Pinpoint the cell where the given text exists, returning its [x, y] midpoint coordinate. 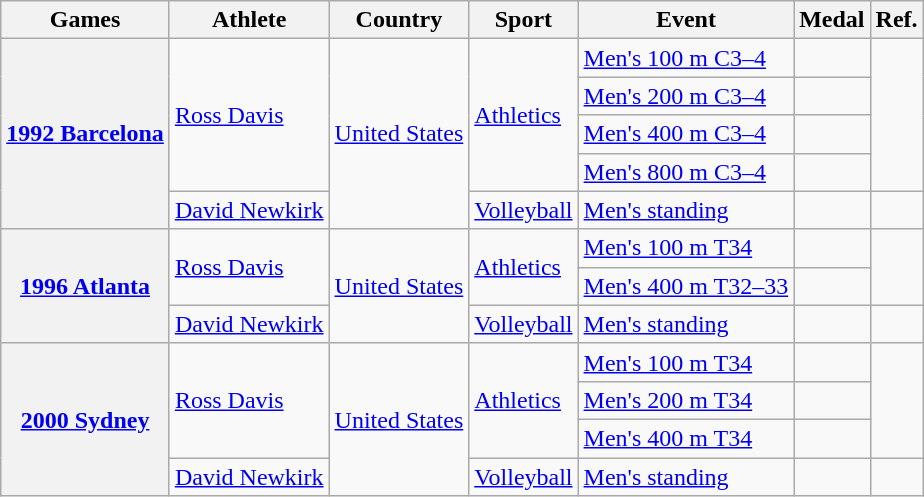
Sport [524, 20]
Men's 400 m T32–33 [686, 286]
Men's 100 m C3–4 [686, 58]
2000 Sydney [86, 419]
Athlete [249, 20]
Event [686, 20]
1996 Atlanta [86, 286]
Men's 800 m C3–4 [686, 172]
Medal [832, 20]
Men's 400 m T34 [686, 438]
Men's 200 m C3–4 [686, 96]
Games [86, 20]
Ref. [896, 20]
Men's 200 m T34 [686, 400]
Men's 400 m C3–4 [686, 134]
Country [399, 20]
1992 Barcelona [86, 134]
